Provide the (X, Y) coordinate of the cell's center where the given text is located.  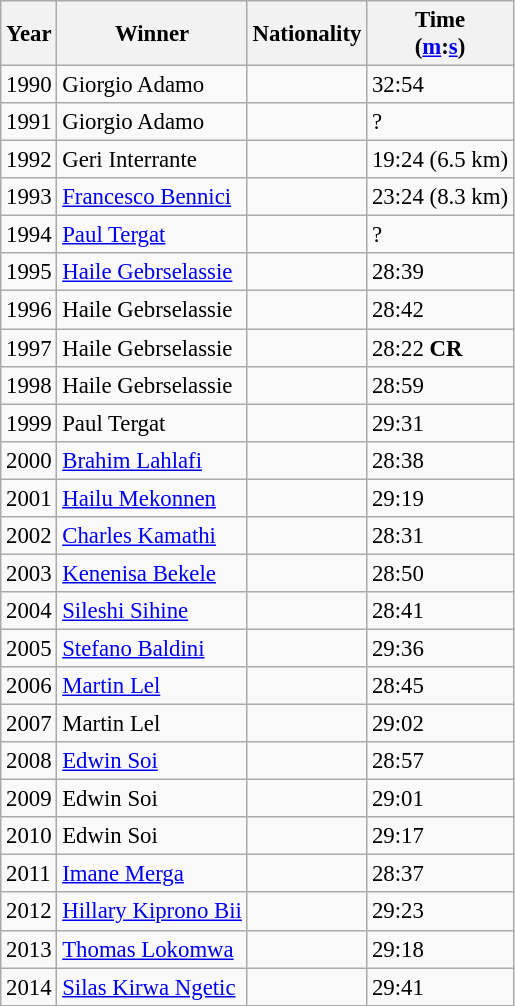
32:54 (440, 85)
2005 (29, 648)
2011 (29, 874)
28:38 (440, 460)
Winner (152, 34)
28:41 (440, 611)
Sileshi Sihine (152, 611)
1998 (29, 385)
Geri Interrante (152, 160)
1990 (29, 85)
Hailu Mekonnen (152, 498)
Charles Kamathi (152, 536)
Imane Merga (152, 874)
Silas Kirwa Ngetic (152, 987)
29:31 (440, 423)
1995 (29, 273)
23:24 (8.3 km) (440, 197)
29:17 (440, 836)
28:50 (440, 573)
Time(m:s) (440, 34)
1996 (29, 310)
1993 (29, 197)
2006 (29, 686)
2014 (29, 987)
1997 (29, 348)
28:45 (440, 686)
2002 (29, 536)
2009 (29, 799)
2007 (29, 724)
2013 (29, 949)
29:23 (440, 912)
Stefano Baldini (152, 648)
28:37 (440, 874)
Thomas Lokomwa (152, 949)
28:39 (440, 273)
2001 (29, 498)
28:22 CR (440, 348)
28:42 (440, 310)
2008 (29, 761)
19:24 (6.5 km) (440, 160)
2003 (29, 573)
Hillary Kiprono Bii (152, 912)
28:31 (440, 536)
Nationality (306, 34)
1992 (29, 160)
1991 (29, 122)
29:36 (440, 648)
29:19 (440, 498)
2010 (29, 836)
28:57 (440, 761)
Kenenisa Bekele (152, 573)
2012 (29, 912)
1999 (29, 423)
29:01 (440, 799)
Year (29, 34)
Francesco Bennici (152, 197)
29:02 (440, 724)
Brahim Lahlafi (152, 460)
1994 (29, 235)
29:18 (440, 949)
29:41 (440, 987)
2000 (29, 460)
28:59 (440, 385)
2004 (29, 611)
